Identify which cell holds the provided text, then report its (X, Y) central coordinate. 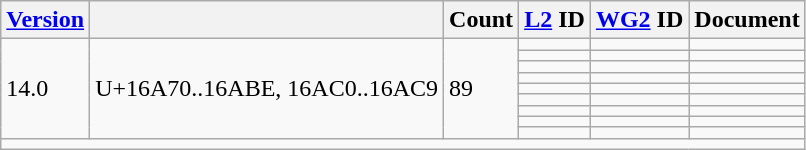
WG2 ID (639, 20)
Version (46, 20)
Document (747, 20)
89 (482, 89)
L2 ID (555, 20)
14.0 (46, 89)
U+16A70..16ABE, 16AC0..16AC9 (267, 89)
Count (482, 20)
